Search for the cell housing the specified text and yield its (x, y) center coordinate. 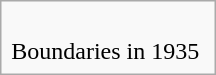
Boundaries in 1935 (106, 38)
